Search for the cell housing the specified text and yield its (x, y) center coordinate. 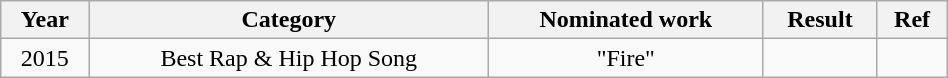
Result (820, 20)
Best Rap & Hip Hop Song (289, 58)
Nominated work (626, 20)
Year (45, 20)
2015 (45, 58)
Category (289, 20)
"Fire" (626, 58)
Ref (912, 20)
